Return [X, Y] of the center of cell containing provided text 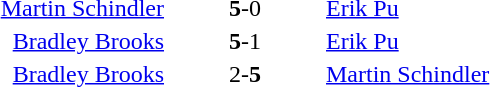
5-1 [244, 41]
